Output the (x, y) coordinate of the center of the cell containing the given text.  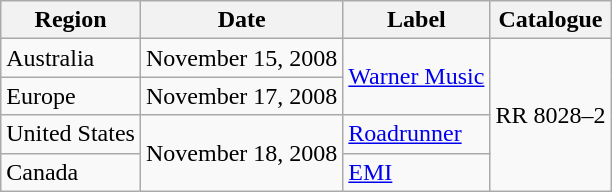
Canada (71, 172)
Label (416, 20)
November 15, 2008 (241, 58)
Europe (71, 96)
November 17, 2008 (241, 96)
United States (71, 134)
EMI (416, 172)
November 18, 2008 (241, 153)
Region (71, 20)
Roadrunner (416, 134)
Warner Music (416, 77)
Date (241, 20)
Catalogue (550, 20)
Australia (71, 58)
RR 8028–2 (550, 115)
